From the cell containing the given text, extract its center point as (X, Y) coordinate. 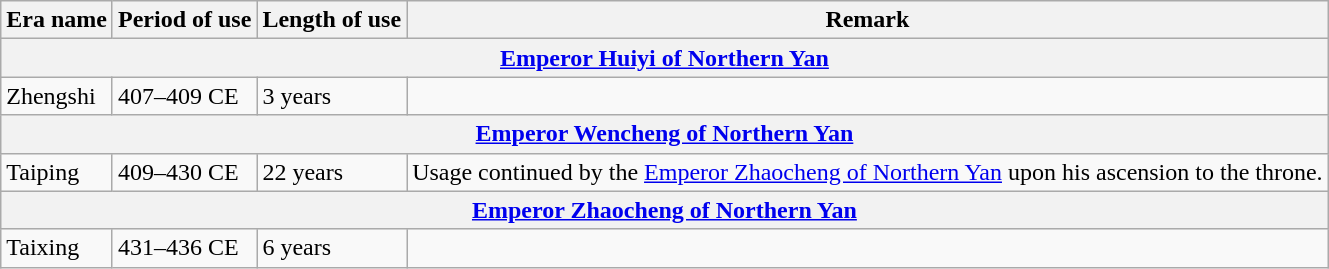
409–430 CE (184, 172)
6 years (332, 248)
Taixing (57, 248)
431–436 CE (184, 248)
Length of use (332, 20)
22 years (332, 172)
Emperor Huiyi of Northern Yan (664, 58)
Period of use (184, 20)
Remark (868, 20)
Taiping (57, 172)
Era name (57, 20)
Usage continued by the Emperor Zhaocheng of Northern Yan upon his ascension to the throne. (868, 172)
3 years (332, 96)
Emperor Zhaocheng of Northern Yan (664, 210)
Emperor Wencheng of Northern Yan (664, 134)
Zhengshi (57, 96)
407–409 CE (184, 96)
